Find where the given text appears and provide that cell's center as [x, y] coordinate. 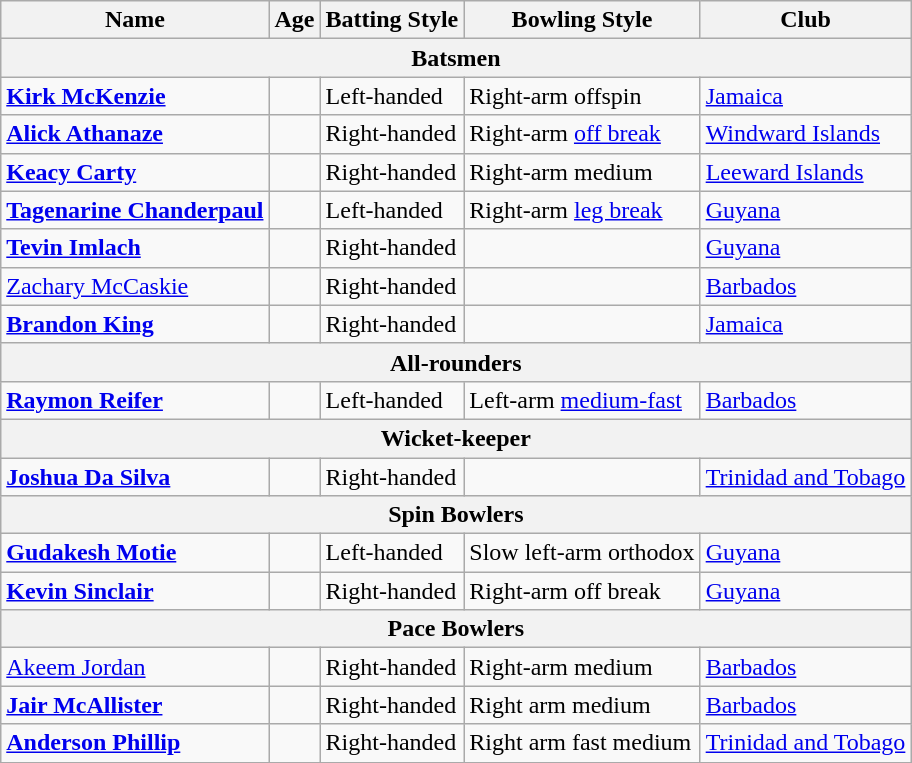
Keacy Carty [135, 172]
Batting Style [392, 20]
Zachary McCaskie [135, 286]
Brandon King [135, 324]
Club [806, 20]
Pace Bowlers [456, 629]
Tevin Imlach [135, 248]
Batsmen [456, 58]
Right arm medium [582, 705]
Raymon Reifer [135, 400]
Wicket-keeper [456, 438]
Left-arm medium-fast [582, 400]
Tagenarine Chanderpaul [135, 210]
Slow left-arm orthodox [582, 553]
Alick Athanaze [135, 134]
Leeward Islands [806, 172]
Akeem Jordan [135, 667]
All-rounders [456, 362]
Gudakesh Motie [135, 553]
Right-arm leg break [582, 210]
Name [135, 20]
Windward Islands [806, 134]
Age [294, 20]
Jair McAllister [135, 705]
Bowling Style [582, 20]
Anderson Phillip [135, 743]
Kevin Sinclair [135, 591]
Right arm fast medium [582, 743]
Spin Bowlers [456, 515]
Right-arm offspin [582, 96]
Joshua Da Silva [135, 477]
Kirk McKenzie [135, 96]
